Extract the (X, Y) coordinate from the center of the cell holding the provided text.  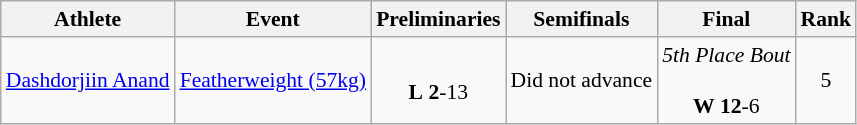
Preliminaries (438, 19)
5th Place Bout W 12-6 (726, 80)
5 (826, 80)
Rank (826, 19)
Semifinals (582, 19)
Featherweight (57kg) (274, 80)
Did not advance (582, 80)
Final (726, 19)
Dashdorjiin Anand (88, 80)
L 2-13 (438, 80)
Athlete (88, 19)
Event (274, 19)
